Extract the (x, y) coordinate from the center of the cell holding the provided text.  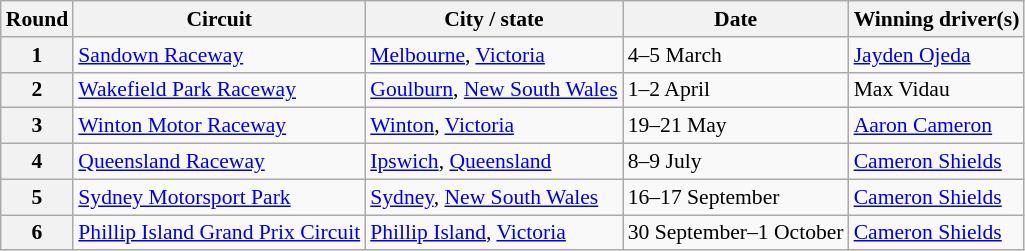
Queensland Raceway (219, 162)
30 September–1 October (736, 233)
Date (736, 19)
Phillip Island Grand Prix Circuit (219, 233)
2 (38, 90)
Max Vidau (937, 90)
City / state (494, 19)
8–9 July (736, 162)
Winning driver(s) (937, 19)
Ipswich, Queensland (494, 162)
Phillip Island, Victoria (494, 233)
4–5 March (736, 55)
Jayden Ojeda (937, 55)
16–17 September (736, 197)
5 (38, 197)
Sydney Motorsport Park (219, 197)
Circuit (219, 19)
Melbourne, Victoria (494, 55)
Round (38, 19)
Winton, Victoria (494, 126)
3 (38, 126)
Aaron Cameron (937, 126)
Winton Motor Raceway (219, 126)
19–21 May (736, 126)
4 (38, 162)
Goulburn, New South Wales (494, 90)
Sydney, New South Wales (494, 197)
Wakefield Park Raceway (219, 90)
Sandown Raceway (219, 55)
1 (38, 55)
1–2 April (736, 90)
6 (38, 233)
